From the cell containing the given text, extract its center point as [X, Y] coordinate. 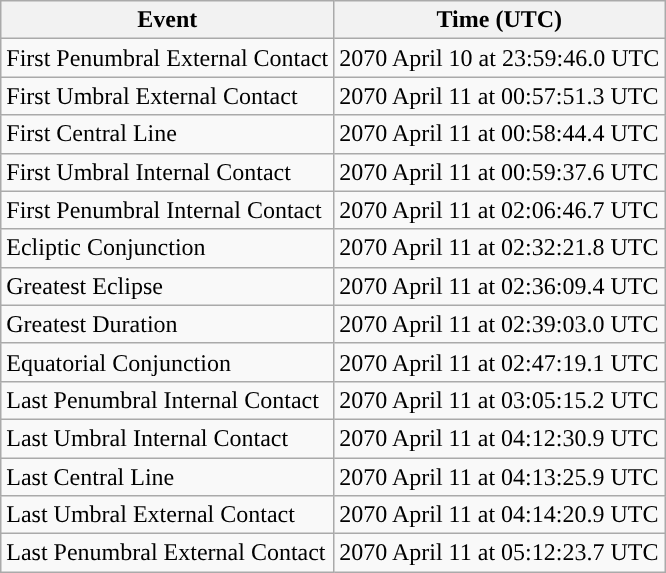
Last Penumbral External Contact [168, 553]
2070 April 11 at 02:06:46.7 UTC [500, 210]
2070 April 11 at 03:05:15.2 UTC [500, 400]
2070 April 11 at 02:32:21.8 UTC [500, 248]
First Umbral External Contact [168, 96]
2070 April 11 at 00:58:44.4 UTC [500, 134]
First Umbral Internal Contact [168, 172]
Last Umbral External Contact [168, 515]
Last Umbral Internal Contact [168, 438]
2070 April 10 at 23:59:46.0 UTC [500, 58]
2070 April 11 at 05:12:23.7 UTC [500, 553]
Last Central Line [168, 477]
Time (UTC) [500, 20]
2070 April 11 at 00:59:37.6 UTC [500, 172]
Equatorial Conjunction [168, 362]
Ecliptic Conjunction [168, 248]
2070 April 11 at 02:36:09.4 UTC [500, 286]
First Penumbral External Contact [168, 58]
First Penumbral Internal Contact [168, 210]
2070 April 11 at 04:13:25.9 UTC [500, 477]
Greatest Eclipse [168, 286]
2070 April 11 at 00:57:51.3 UTC [500, 96]
Greatest Duration [168, 324]
2070 April 11 at 04:14:20.9 UTC [500, 515]
Last Penumbral Internal Contact [168, 400]
2070 April 11 at 02:39:03.0 UTC [500, 324]
2070 April 11 at 02:47:19.1 UTC [500, 362]
Event [168, 20]
2070 April 11 at 04:12:30.9 UTC [500, 438]
First Central Line [168, 134]
